Find where the given text appears and provide that cell's center as [X, Y] coordinate. 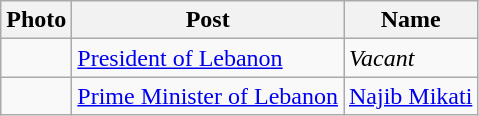
Vacant [411, 58]
Najib Mikati [411, 96]
Prime Minister of Lebanon [208, 96]
Photo [36, 20]
Post [208, 20]
Name [411, 20]
President of Lebanon [208, 58]
